Return [x, y] of the center of cell containing provided text 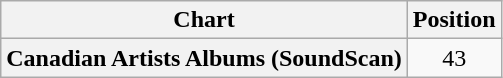
Position [454, 20]
Chart [204, 20]
43 [454, 58]
Canadian Artists Albums (SoundScan) [204, 58]
